Return the [x, y] coordinate for the center point of the cell that contains the specified text.  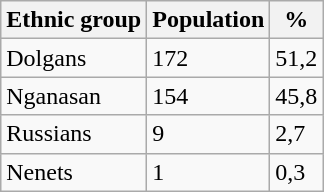
172 [208, 58]
51,2 [296, 58]
Russians [74, 134]
2,7 [296, 134]
Nenets [74, 172]
Dolgans [74, 58]
1 [208, 172]
0,3 [296, 172]
154 [208, 96]
45,8 [296, 96]
Population [208, 20]
9 [208, 134]
Nganasan [74, 96]
Ethnic group [74, 20]
% [296, 20]
